Pinpoint the cell where the given text exists, returning its [x, y] midpoint coordinate. 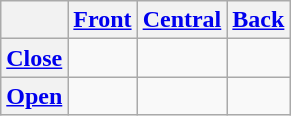
Close [34, 58]
Front [102, 20]
Back [258, 20]
Open [34, 96]
Central [182, 20]
